Detect which cell encompasses the target text, then output its (X, Y) center coordinate. 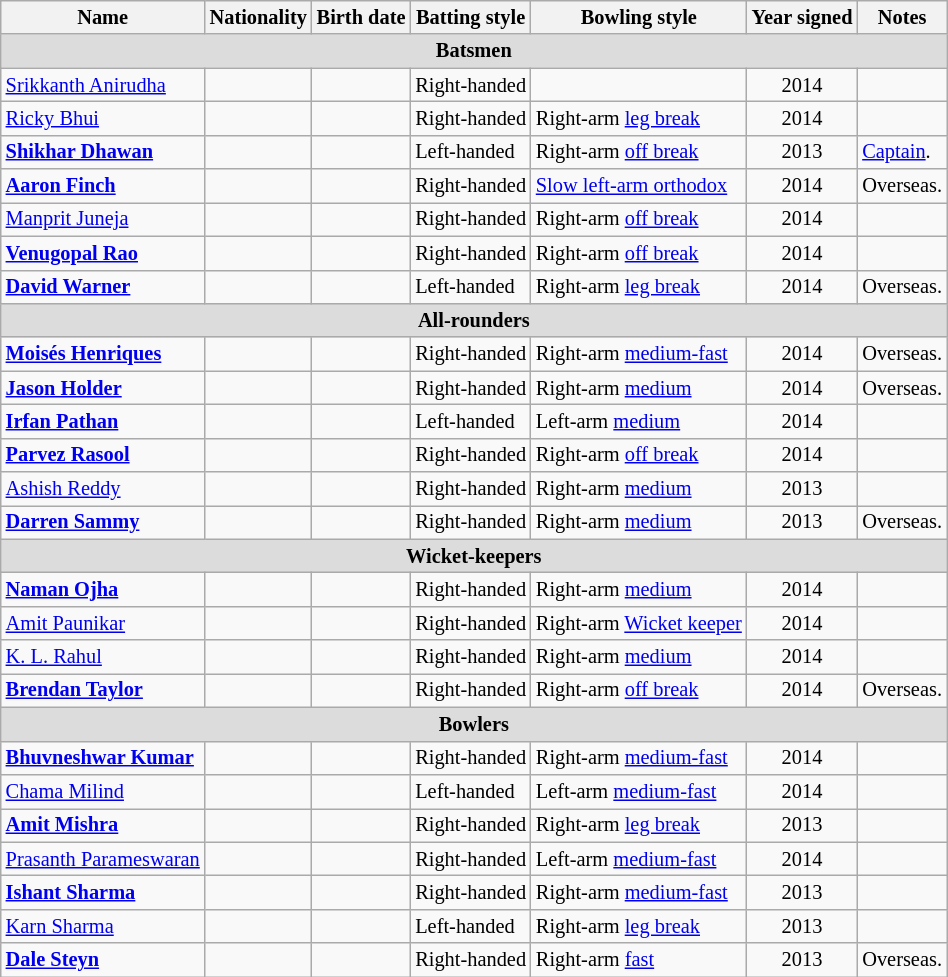
Bowling style (639, 17)
Name (103, 17)
Notes (902, 17)
Ashish Reddy (103, 489)
Ishant Sharma (103, 892)
Irfan Pathan (103, 421)
Nationality (258, 17)
Captain. (902, 152)
Srikkanth Anirudha (103, 85)
K. L. Rahul (103, 657)
Year signed (802, 17)
Venugopal Rao (103, 253)
Batsmen (474, 51)
Moisés Henriques (103, 354)
Chama Milind (103, 791)
Right-arm Wicket keeper (639, 623)
Brendan Taylor (103, 690)
Birth date (362, 17)
Naman Ojha (103, 589)
Amit Paunikar (103, 623)
David Warner (103, 287)
Slow left-arm orthodox (639, 186)
Aaron Finch (103, 186)
Karn Sharma (103, 926)
Bowlers (474, 724)
Wicket-keepers (474, 556)
Darren Sammy (103, 522)
Left-arm medium (639, 421)
Dale Steyn (103, 960)
Prasanth Parameswaran (103, 859)
Jason Holder (103, 388)
Parvez Rasool (103, 455)
Ricky Bhui (103, 118)
Manprit Juneja (103, 219)
Batting style (470, 17)
Right-arm fast (639, 960)
Bhuvneshwar Kumar (103, 758)
Amit Mishra (103, 825)
Shikhar Dhawan (103, 152)
All-rounders (474, 320)
